Extract the (x, y) coordinate from the center of the cell holding the provided text.  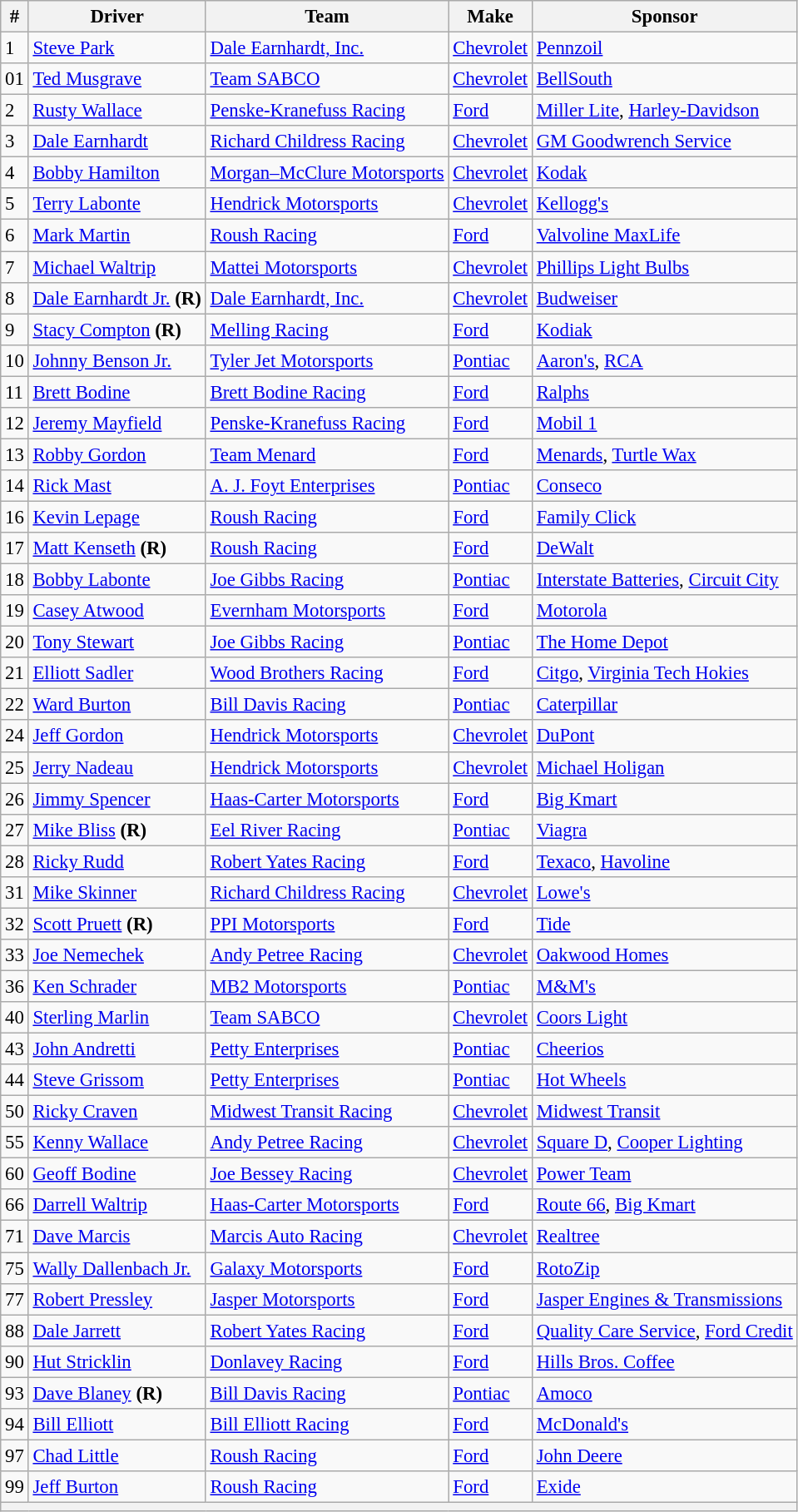
44 (15, 1080)
31 (15, 893)
The Home Depot (664, 642)
10 (15, 360)
Steve Park (116, 48)
Menards, Turtle Wax (664, 454)
Caterpillar (664, 705)
50 (15, 1112)
Steve Grissom (116, 1080)
Jeff Gordon (116, 736)
Ted Musgrave (116, 79)
MB2 Motorsports (327, 986)
Casey Atwood (116, 611)
Power Team (664, 1174)
Hut Stricklin (116, 1361)
36 (15, 986)
8 (15, 298)
Joe Bessey Racing (327, 1174)
Jeff Burton (116, 1487)
2 (15, 111)
Oakwood Homes (664, 955)
Conseco (664, 486)
Interstate Batteries, Circuit City (664, 580)
DeWalt (664, 548)
18 (15, 580)
Amoco (664, 1393)
Bobby Labonte (116, 580)
Mobil 1 (664, 424)
Chad Little (116, 1455)
Galaxy Motorsports (327, 1268)
Citgo, Virginia Tech Hokies (664, 673)
Tide (664, 924)
Lowe's (664, 893)
Terry Labonte (116, 204)
Coors Light (664, 1018)
11 (15, 392)
Jasper Motorsports (327, 1299)
Exide (664, 1487)
Bill Elliott (116, 1425)
Valvoline MaxLife (664, 235)
22 (15, 705)
Morgan–McClure Motorsports (327, 173)
20 (15, 642)
Evernham Motorsports (327, 611)
Michael Holigan (664, 767)
60 (15, 1174)
90 (15, 1361)
40 (15, 1018)
Hills Bros. Coffee (664, 1361)
75 (15, 1268)
Midwest Transit Racing (327, 1112)
1 (15, 48)
Mike Skinner (116, 893)
Jimmy Spencer (116, 799)
6 (15, 235)
9 (15, 330)
Kevin Lepage (116, 517)
7 (15, 267)
43 (15, 1049)
Team (327, 17)
Sterling Marlin (116, 1018)
Stacy Compton (R) (116, 330)
Robby Gordon (116, 454)
Cheerios (664, 1049)
Geoff Bodine (116, 1174)
RotoZip (664, 1268)
Johnny Benson Jr. (116, 360)
33 (15, 955)
94 (15, 1425)
21 (15, 673)
Family Click (664, 517)
PPI Motorsports (327, 924)
M&M's (664, 986)
71 (15, 1237)
77 (15, 1299)
28 (15, 861)
01 (15, 79)
McDonald's (664, 1425)
Mattei Motorsports (327, 267)
Sponsor (664, 17)
Driver (116, 17)
John Deere (664, 1455)
13 (15, 454)
Ricky Rudd (116, 861)
A. J. Foyt Enterprises (327, 486)
Donlavey Racing (327, 1361)
12 (15, 424)
97 (15, 1455)
55 (15, 1143)
DuPont (664, 736)
16 (15, 517)
Dave Blaney (R) (116, 1393)
24 (15, 736)
Realtree (664, 1237)
99 (15, 1487)
Rick Mast (116, 486)
Matt Kenseth (R) (116, 548)
Ralphs (664, 392)
Jasper Engines & Transmissions (664, 1299)
Dale Jarrett (116, 1331)
Kodiak (664, 330)
27 (15, 830)
Elliott Sadler (116, 673)
Kenny Wallace (116, 1143)
17 (15, 548)
Budweiser (664, 298)
Rusty Wallace (116, 111)
Tyler Jet Motorsports (327, 360)
BellSouth (664, 79)
John Andretti (116, 1049)
5 (15, 204)
Mike Bliss (R) (116, 830)
Kellogg's (664, 204)
Ricky Craven (116, 1112)
Texaco, Havoline (664, 861)
Wood Brothers Racing (327, 673)
Quality Care Service, Ford Credit (664, 1331)
Mark Martin (116, 235)
Scott Pruett (R) (116, 924)
Brett Bodine Racing (327, 392)
Wally Dallenbach Jr. (116, 1268)
19 (15, 611)
Motorola (664, 611)
Tony Stewart (116, 642)
Big Kmart (664, 799)
Michael Waltrip (116, 267)
Marcis Auto Racing (327, 1237)
Square D, Cooper Lighting (664, 1143)
26 (15, 799)
Kodak (664, 173)
Ward Burton (116, 705)
Brett Bodine (116, 392)
Miller Lite, Harley-Davidson (664, 111)
Midwest Transit (664, 1112)
66 (15, 1206)
Bill Elliott Racing (327, 1425)
Robert Pressley (116, 1299)
93 (15, 1393)
Pennzoil (664, 48)
25 (15, 767)
Joe Nemechek (116, 955)
3 (15, 141)
Aaron's, RCA (664, 360)
Ken Schrader (116, 986)
14 (15, 486)
Dale Earnhardt Jr. (R) (116, 298)
Bobby Hamilton (116, 173)
Route 66, Big Kmart (664, 1206)
Phillips Light Bulbs (664, 267)
4 (15, 173)
Melling Racing (327, 330)
Dale Earnhardt (116, 141)
GM Goodwrench Service (664, 141)
Viagra (664, 830)
Darrell Waltrip (116, 1206)
Jeremy Mayfield (116, 424)
# (15, 17)
Jerry Nadeau (116, 767)
88 (15, 1331)
Dave Marcis (116, 1237)
Hot Wheels (664, 1080)
Eel River Racing (327, 830)
Make (490, 17)
Team Menard (327, 454)
32 (15, 924)
